Return the (X, Y) coordinate for the center point of the cell that contains the specified text.  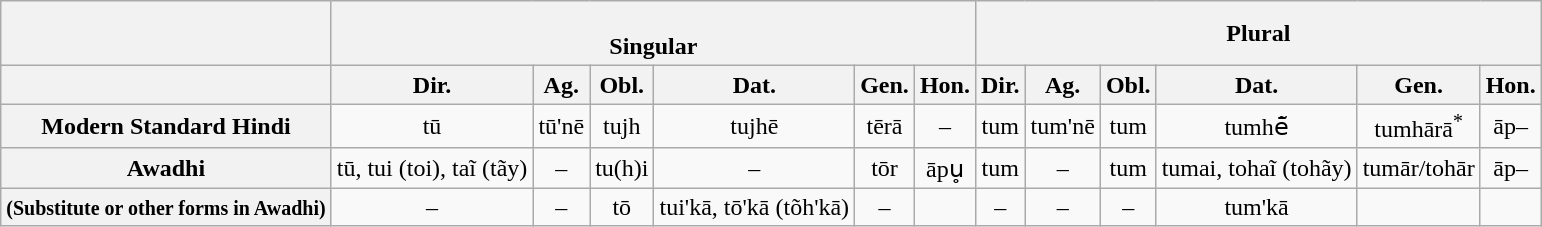
tum'nē (1062, 126)
tujh (622, 126)
Plural (1258, 34)
tujhē (754, 126)
tui'kā, tō'kā (tõh'kā) (754, 207)
tum'kā (1256, 207)
tō (622, 207)
(Substitute or other forms in Awadhi) (166, 207)
tumhārā* (1418, 126)
Modern Standard Hindi (166, 126)
tōr (885, 168)
tērā (885, 126)
tū (432, 126)
tumai, tohaĩ (tohãy) (1256, 168)
Awadhi (166, 168)
tū'nē (562, 126)
āpu̥ (944, 168)
tu(h)i (622, 168)
Singular (653, 34)
tū, tui (toi), taĩ (tãy) (432, 168)
tumār/tohār (1418, 168)
tumhē̃ (1256, 126)
